Output the [x, y] coordinate of the center of the cell containing the given text.  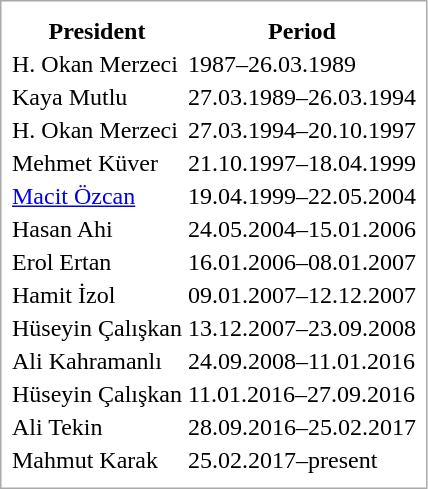
1987–26.03.1989 [302, 65]
Ali Tekin [96, 427]
27.03.1989–26.03.1994 [302, 97]
24.05.2004–15.01.2006 [302, 229]
Kaya Mutlu [96, 97]
Mahmut Karak [96, 461]
Ali Kahramanlı [96, 361]
Erol Ertan [96, 263]
09.01.2007–12.12.2007 [302, 295]
25.02.2017–present [302, 461]
Mehmet Küver [96, 163]
Hamit İzol [96, 295]
President [96, 31]
11.01.2016–27.09.2016 [302, 395]
Period [302, 31]
24.09.2008–11.01.2016 [302, 361]
21.10.1997–18.04.1999 [302, 163]
13.12.2007–23.09.2008 [302, 329]
28.09.2016–25.02.2017 [302, 427]
16.01.2006–08.01.2007 [302, 263]
Hasan Ahi [96, 229]
27.03.1994–20.10.1997 [302, 131]
19.04.1999–22.05.2004 [302, 197]
Macit Özcan [96, 197]
